Return (X, Y) of the center of cell containing provided text 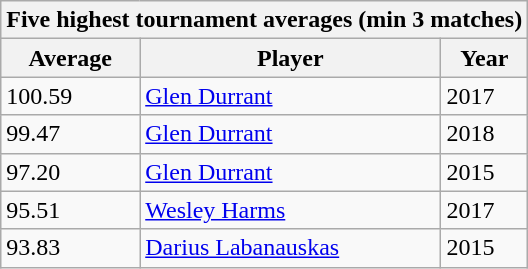
100.59 (70, 96)
Darius Labanauskas (290, 248)
2018 (484, 134)
Player (290, 58)
Year (484, 58)
93.83 (70, 248)
95.51 (70, 210)
Five highest tournament averages (min 3 matches) (264, 20)
Average (70, 58)
99.47 (70, 134)
97.20 (70, 172)
Wesley Harms (290, 210)
